Find where the given text appears and provide that cell's center as (x, y) coordinate. 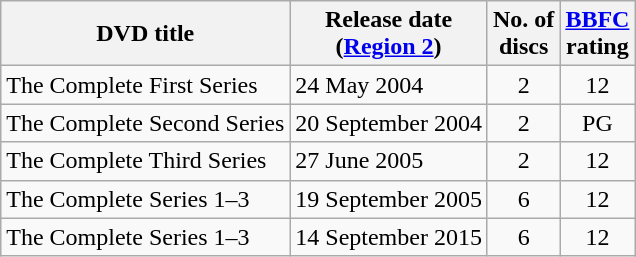
No. ofdiscs (523, 34)
24 May 2004 (389, 85)
DVD title (146, 34)
27 June 2005 (389, 161)
14 September 2015 (389, 237)
PG (598, 123)
19 September 2005 (389, 199)
The Complete First Series (146, 85)
20 September 2004 (389, 123)
The Complete Third Series (146, 161)
Release date(Region 2) (389, 34)
The Complete Second Series (146, 123)
BBFCrating (598, 34)
